Find where the given text appears and provide that cell's center as (x, y) coordinate. 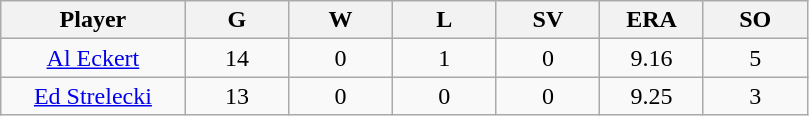
SO (755, 20)
1 (444, 58)
L (444, 20)
G (237, 20)
SV (548, 20)
Player (93, 20)
Al Eckert (93, 58)
3 (755, 96)
9.16 (652, 58)
ERA (652, 20)
14 (237, 58)
Ed Strelecki (93, 96)
9.25 (652, 96)
5 (755, 58)
13 (237, 96)
W (341, 20)
